Output the (X, Y) coordinate of the center of the cell containing the given text.  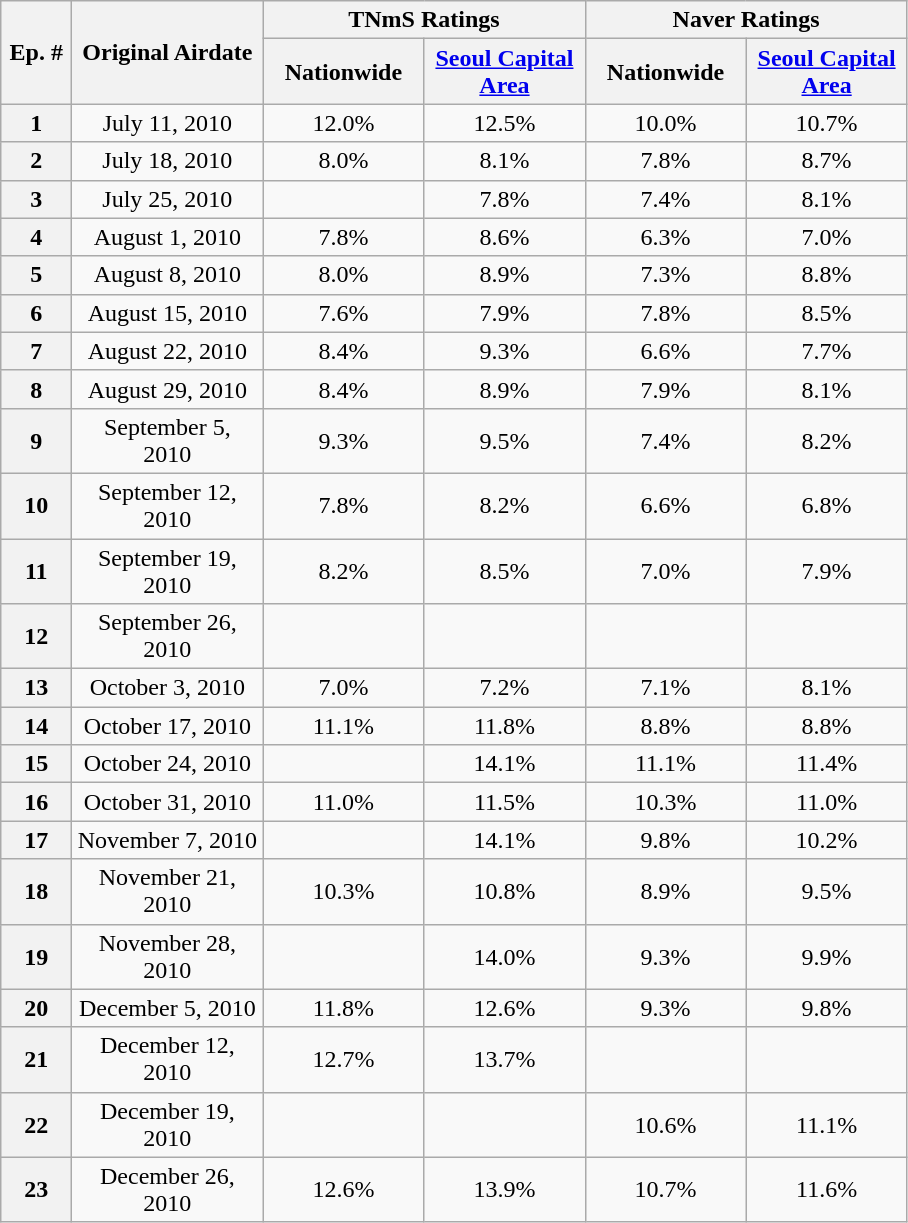
7.3% (666, 275)
December 19, 2010 (168, 1124)
5 (36, 275)
2 (36, 161)
10.8% (504, 892)
6.8% (826, 506)
13.7% (504, 1060)
16 (36, 802)
7.7% (826, 351)
November 28, 2010 (168, 956)
Original Airdate (168, 52)
15 (36, 764)
7.6% (344, 313)
10.2% (826, 840)
14 (36, 726)
20 (36, 1008)
1 (36, 123)
August 29, 2010 (168, 389)
7 (36, 351)
September 12, 2010 (168, 506)
July 25, 2010 (168, 199)
Ep. # (36, 52)
18 (36, 892)
10 (36, 506)
September 26, 2010 (168, 636)
October 31, 2010 (168, 802)
22 (36, 1124)
9.9% (826, 956)
9 (36, 440)
September 19, 2010 (168, 570)
Naver Ratings (746, 20)
6.3% (666, 237)
14.0% (504, 956)
11.5% (504, 802)
3 (36, 199)
10.0% (666, 123)
13.9% (504, 1190)
TNmS Ratings (424, 20)
23 (36, 1190)
21 (36, 1060)
19 (36, 956)
August 22, 2010 (168, 351)
July 11, 2010 (168, 123)
August 1, 2010 (168, 237)
August 15, 2010 (168, 313)
November 7, 2010 (168, 840)
December 26, 2010 (168, 1190)
November 21, 2010 (168, 892)
December 5, 2010 (168, 1008)
11.4% (826, 764)
October 17, 2010 (168, 726)
12.7% (344, 1060)
8 (36, 389)
17 (36, 840)
7.1% (666, 688)
7.2% (504, 688)
December 12, 2010 (168, 1060)
12.5% (504, 123)
August 8, 2010 (168, 275)
October 3, 2010 (168, 688)
September 5, 2010 (168, 440)
July 18, 2010 (168, 161)
October 24, 2010 (168, 764)
11.6% (826, 1190)
11 (36, 570)
12.0% (344, 123)
13 (36, 688)
4 (36, 237)
8.6% (504, 237)
12 (36, 636)
8.7% (826, 161)
6 (36, 313)
10.6% (666, 1124)
